Pinpoint the cell where the given text exists, returning its (X, Y) midpoint coordinate. 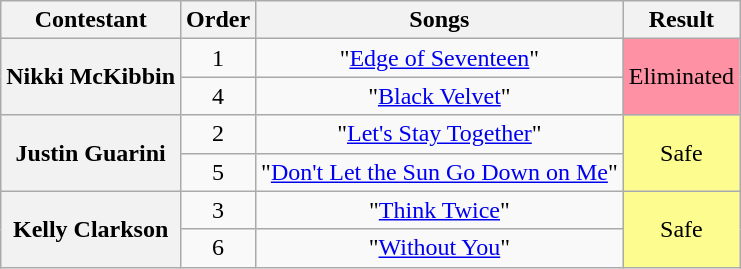
"Black Velvet" (440, 96)
2 (218, 134)
Justin Guarini (91, 153)
1 (218, 58)
"Think Twice" (440, 210)
"Let's Stay Together" (440, 134)
Result (681, 20)
Songs (440, 20)
"Don't Let the Sun Go Down on Me" (440, 172)
3 (218, 210)
"Without You" (440, 248)
"Edge of Seventeen" (440, 58)
5 (218, 172)
Kelly Clarkson (91, 229)
4 (218, 96)
Eliminated (681, 77)
6 (218, 248)
Contestant (91, 20)
Order (218, 20)
Nikki McKibbin (91, 77)
